Locate the cell with the specified text and output its [x, y] center coordinate. 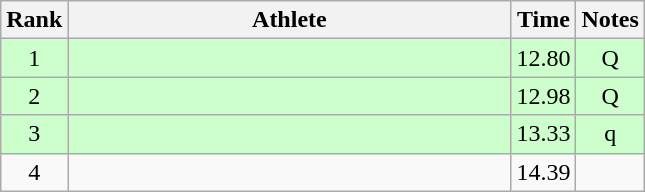
Time [544, 20]
12.80 [544, 58]
3 [34, 134]
13.33 [544, 134]
12.98 [544, 96]
q [610, 134]
4 [34, 172]
Athlete [290, 20]
14.39 [544, 172]
1 [34, 58]
2 [34, 96]
Notes [610, 20]
Rank [34, 20]
